Return [X, Y] of the center of cell containing provided text 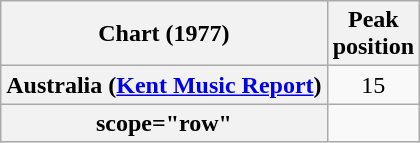
scope="row" [164, 123]
Chart (1977) [164, 34]
15 [373, 85]
Australia (Kent Music Report) [164, 85]
Peakposition [373, 34]
